Detect which cell encompasses the target text, then output its (X, Y) center coordinate. 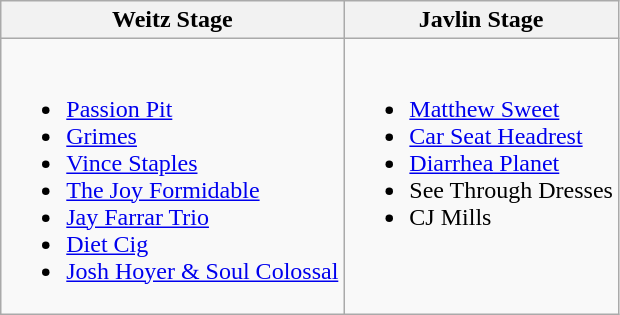
Weitz Stage (172, 20)
Matthew SweetCar Seat HeadrestDiarrhea PlanetSee Through DressesCJ Mills (482, 176)
Javlin Stage (482, 20)
Passion PitGrimesVince StaplesThe Joy FormidableJay Farrar TrioDiet CigJosh Hoyer & Soul Colossal (172, 176)
